Extract the (x, y) coordinate from the center of the cell holding the provided text.  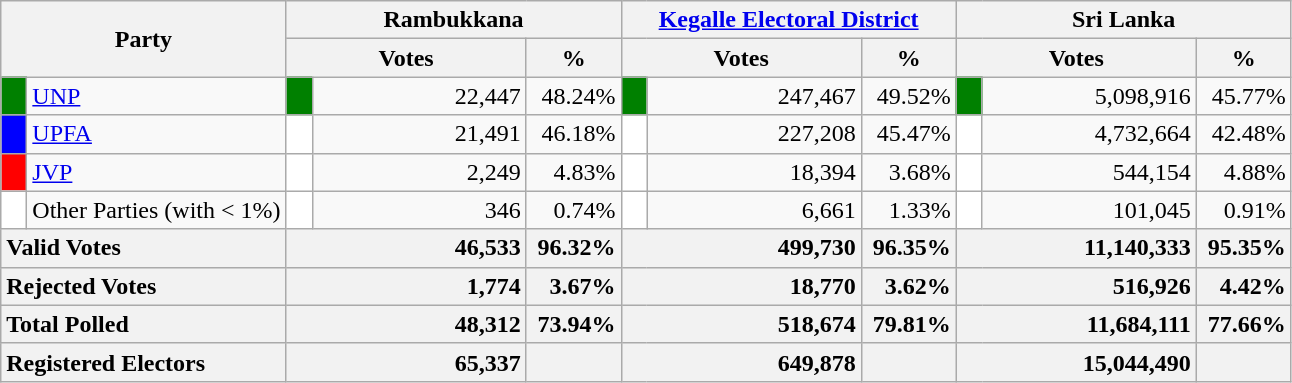
11,140,333 (1076, 248)
499,730 (741, 248)
516,926 (1076, 286)
79.81% (908, 324)
227,208 (754, 134)
18,394 (754, 172)
42.48% (1244, 134)
UNP (156, 96)
1.33% (908, 210)
21,491 (419, 134)
95.35% (1244, 248)
Kegalle Electoral District (788, 20)
JVP (156, 172)
Sri Lanka (1124, 20)
65,337 (406, 362)
2,249 (419, 172)
518,674 (741, 324)
4.42% (1244, 286)
UPFA (156, 134)
Party (144, 39)
0.74% (574, 210)
1,774 (406, 286)
3.62% (908, 286)
49.52% (908, 96)
346 (419, 210)
Total Polled (144, 324)
5,098,916 (1089, 96)
Other Parties (with < 1%) (156, 210)
18,770 (741, 286)
3.67% (574, 286)
4,732,664 (1089, 134)
3.68% (908, 172)
544,154 (1089, 172)
45.47% (908, 134)
73.94% (574, 324)
Valid Votes (144, 248)
Rejected Votes (144, 286)
77.66% (1244, 324)
649,878 (741, 362)
101,045 (1089, 210)
Rambukkana (454, 20)
Registered Electors (144, 362)
46,533 (406, 248)
48,312 (406, 324)
45.77% (1244, 96)
96.35% (908, 248)
15,044,490 (1076, 362)
0.91% (1244, 210)
4.83% (574, 172)
247,467 (754, 96)
96.32% (574, 248)
6,661 (754, 210)
22,447 (419, 96)
11,684,111 (1076, 324)
4.88% (1244, 172)
48.24% (574, 96)
46.18% (574, 134)
